Search for the cell housing the specified text and yield its (x, y) center coordinate. 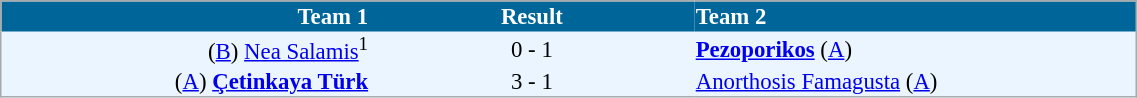
Team 2 (916, 16)
(B) Nea Salamis1 (186, 50)
(A) Çetinkaya Türk (186, 81)
0 - 1 (532, 50)
Pezoporikos (A) (916, 50)
Anorthosis Famagusta (A) (916, 81)
Team 1 (186, 16)
3 - 1 (532, 81)
Result (532, 16)
